Find where the given text appears and provide that cell's center as (x, y) coordinate. 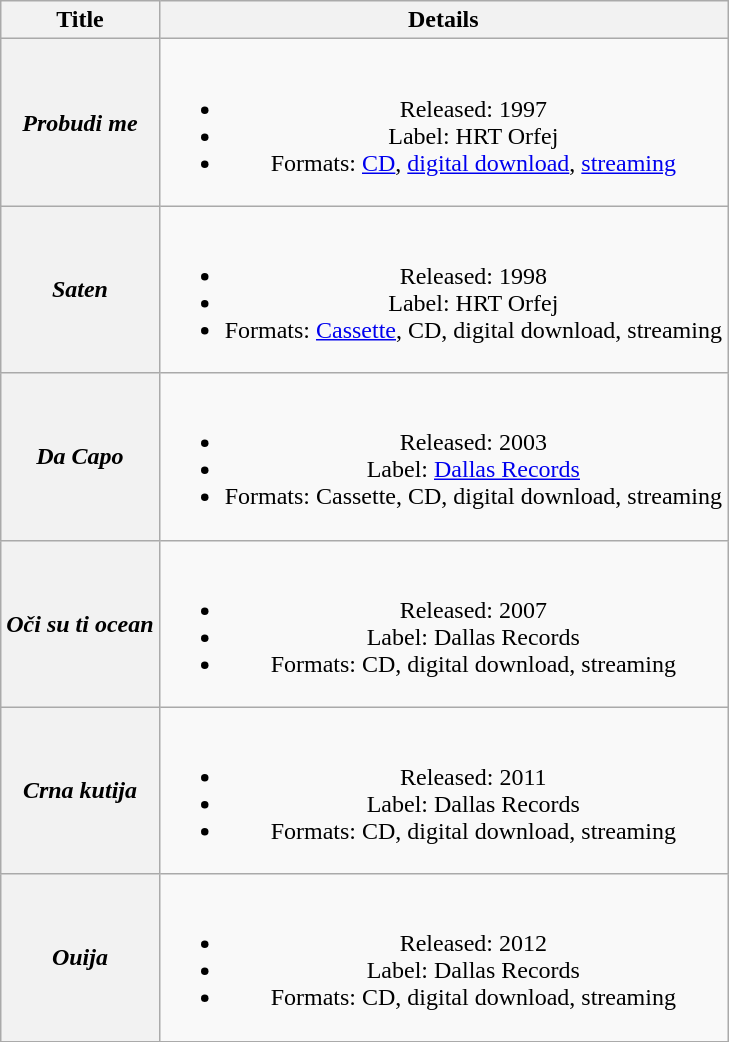
Released: 2011Label: Dallas RecordsFormats: CD, digital download, streaming (443, 790)
Da Capo (80, 456)
Released: 1997Label: HRT OrfejFormats: CD, digital download, streaming (443, 122)
Probudi me (80, 122)
Released: 2007Label: Dallas RecordsFormats: CD, digital download, streaming (443, 624)
Released: 1998Label: HRT OrfejFormats: Cassette, CD, digital download, streaming (443, 290)
Details (443, 20)
Saten (80, 290)
Released: 2012Label: Dallas RecordsFormats: CD, digital download, streaming (443, 958)
Crna kutija (80, 790)
Oči su ti ocean (80, 624)
Title (80, 20)
Ouija (80, 958)
Released: 2003Label: Dallas RecordsFormats: Cassette, CD, digital download, streaming (443, 456)
